For the text-containing cell, return its midpoint in (X, Y) coordinate format. 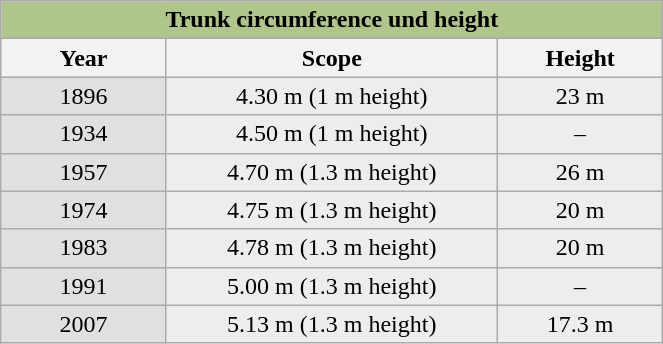
4.30 m (1 m height) (332, 96)
2007 (84, 324)
4.70 m (1.3 m height) (332, 172)
Year (84, 58)
1974 (84, 210)
4.78 m (1.3 m height) (332, 248)
1896 (84, 96)
1957 (84, 172)
5.00 m (1.3 m height) (332, 286)
1991 (84, 286)
4.75 m (1.3 m height) (332, 210)
Height (580, 58)
5.13 m (1.3 m height) (332, 324)
4.50 m (1 m height) (332, 134)
Trunk circumference und height (332, 20)
Scope (332, 58)
1983 (84, 248)
17.3 m (580, 324)
23 m (580, 96)
1934 (84, 134)
26 m (580, 172)
